Pinpoint the cell where the given text exists, returning its [x, y] midpoint coordinate. 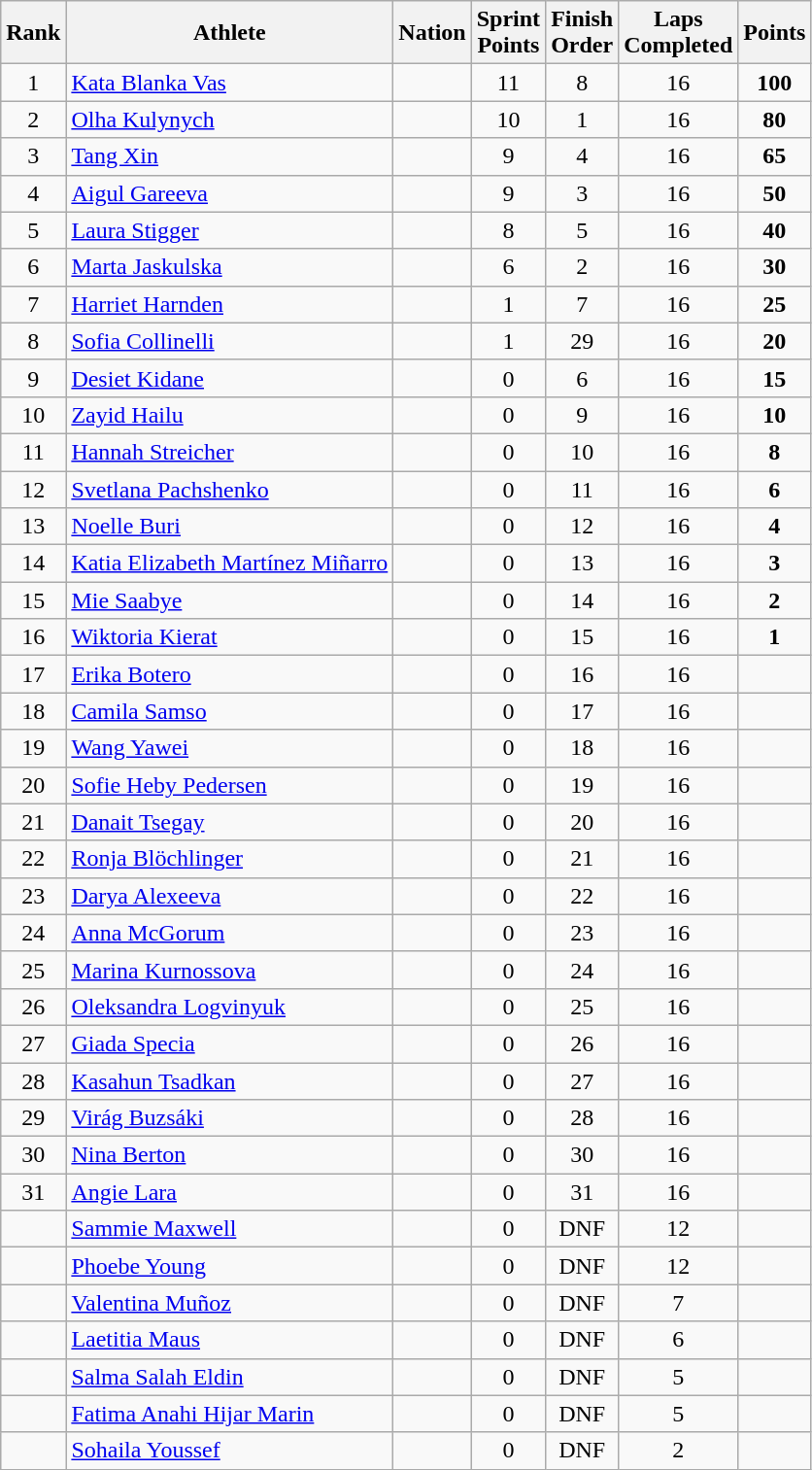
Sofie Heby Pedersen [229, 785]
Angie Lara [229, 1192]
Tang Xin [229, 156]
Harriet Harnden [229, 304]
Rank [33, 33]
Fatima Anahi Hijar Marin [229, 1414]
80 [775, 120]
Darya Alexeeva [229, 896]
Erika Botero [229, 674]
Wang Yawei [229, 748]
SprintPoints [508, 33]
Ronja Blöchlinger [229, 859]
Camila Samso [229, 711]
Mie Saabye [229, 600]
Sohaila Youssef [229, 1451]
Anna McGorum [229, 933]
Laps Completed [678, 33]
Aigul Gareeva [229, 193]
Laura Stigger [229, 230]
Marina Kurnossova [229, 970]
Oleksandra Logvinyuk [229, 1007]
Salma Salah Eldin [229, 1377]
Sofia Collinelli [229, 341]
50 [775, 193]
Katia Elizabeth Martínez Miñarro [229, 564]
Danait Tsegay [229, 822]
Laetitia Maus [229, 1340]
Desiet Kidane [229, 378]
Phoebe Young [229, 1266]
Sammie Maxwell [229, 1229]
Kasahun Tsadkan [229, 1081]
Svetlana Pachshenko [229, 489]
Wiktoria Kierat [229, 637]
Kata Blanka Vas [229, 83]
Giada Specia [229, 1043]
Virág Buzsáki [229, 1118]
Nina Berton [229, 1155]
Hannah Streicher [229, 452]
Valentina Muñoz [229, 1303]
Noelle Buri [229, 527]
40 [775, 230]
Nation [432, 33]
65 [775, 156]
100 [775, 83]
Athlete [229, 33]
Olha Kulynych [229, 120]
Finish Order [583, 33]
Marta Jaskulska [229, 267]
Zayid Hailu [229, 415]
Points [775, 33]
